Return [x, y] of the center of cell containing provided text 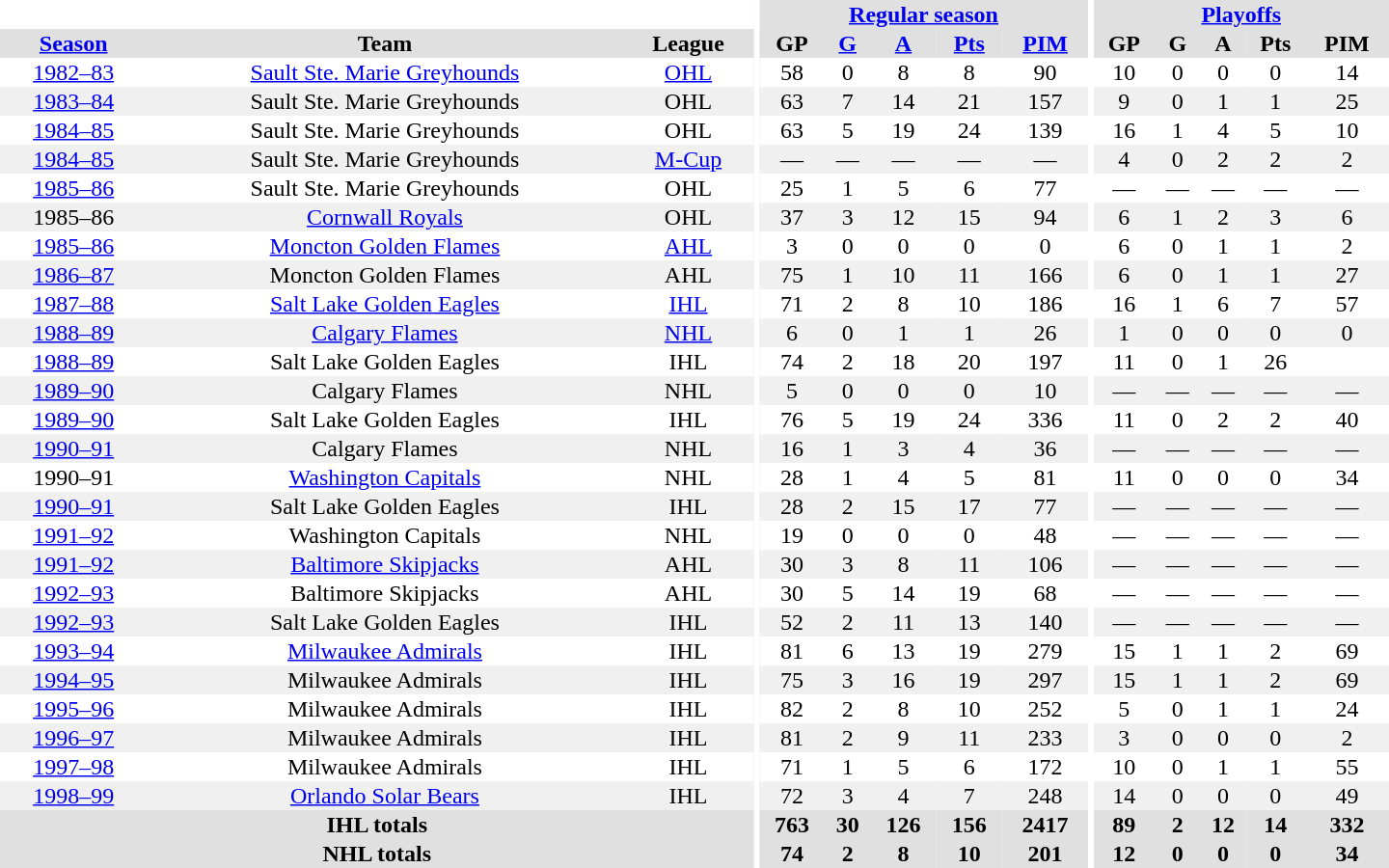
27 [1347, 275]
48 [1046, 535]
89 [1124, 825]
90 [1046, 72]
201 [1046, 854]
233 [1046, 738]
1982–83 [73, 72]
279 [1046, 651]
37 [792, 217]
94 [1046, 217]
M-Cup [689, 159]
40 [1347, 420]
1986–87 [73, 275]
1987–88 [73, 304]
157 [1046, 101]
82 [792, 709]
17 [969, 506]
Playoffs [1240, 14]
140 [1046, 622]
252 [1046, 709]
248 [1046, 796]
Regular season [924, 14]
166 [1046, 275]
21 [969, 101]
72 [792, 796]
55 [1347, 767]
League [689, 43]
139 [1046, 130]
58 [792, 72]
186 [1046, 304]
NHL totals [377, 854]
76 [792, 420]
1998–99 [73, 796]
1994–95 [73, 680]
68 [1046, 593]
763 [792, 825]
Orlando Solar Bears [384, 796]
1997–98 [73, 767]
49 [1347, 796]
18 [903, 362]
126 [903, 825]
IHL totals [377, 825]
172 [1046, 767]
1995–96 [73, 709]
106 [1046, 564]
1983–84 [73, 101]
156 [969, 825]
36 [1046, 448]
20 [969, 362]
52 [792, 622]
1996–97 [73, 738]
Cornwall Royals [384, 217]
2417 [1046, 825]
1993–94 [73, 651]
Season [73, 43]
332 [1347, 825]
297 [1046, 680]
197 [1046, 362]
57 [1347, 304]
Team [384, 43]
336 [1046, 420]
